Locate the cell with the specified text and output its [x, y] center coordinate. 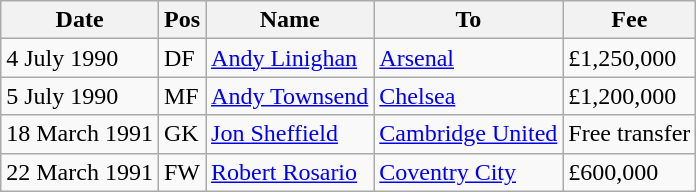
Fee [630, 20]
Date [80, 20]
£1,250,000 [630, 58]
DF [182, 58]
GK [182, 134]
£1,200,000 [630, 96]
Pos [182, 20]
FW [182, 172]
4 July 1990 [80, 58]
Andy Linighan [290, 58]
Andy Townsend [290, 96]
Free transfer [630, 134]
Jon Sheffield [290, 134]
MF [182, 96]
Name [290, 20]
Coventry City [468, 172]
22 March 1991 [80, 172]
£600,000 [630, 172]
Robert Rosario [290, 172]
5 July 1990 [80, 96]
Cambridge United [468, 134]
To [468, 20]
Arsenal [468, 58]
Chelsea [468, 96]
18 March 1991 [80, 134]
